From the cell containing the given text, extract its center point as [X, Y] coordinate. 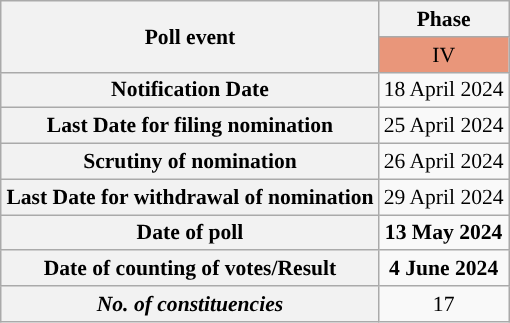
18 April 2024 [444, 90]
Date of counting of votes/Result [190, 268]
Date of poll [190, 232]
Last Date for withdrawal of nomination [190, 197]
26 April 2024 [444, 161]
Phase [444, 19]
No. of constituencies [190, 304]
Scrutiny of nomination [190, 161]
Notification Date [190, 90]
13 May 2024 [444, 232]
Last Date for filing nomination [190, 126]
25 April 2024 [444, 126]
29 April 2024 [444, 197]
IV [444, 54]
Poll event [190, 36]
17 [444, 304]
4 June 2024 [444, 268]
